Return the (x, y) coordinate for the center point of the cell that contains the specified text.  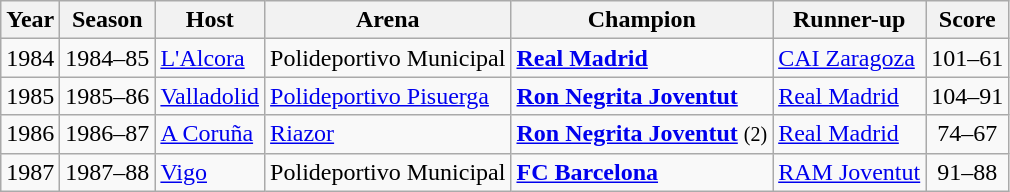
Arena (388, 20)
Host (210, 20)
Runner-up (850, 20)
1987 (30, 172)
Polideportivo Pisuerga (388, 96)
1987–88 (108, 172)
1984–85 (108, 58)
74–67 (968, 134)
Score (968, 20)
1986–87 (108, 134)
FC Barcelona (642, 172)
101–61 (968, 58)
RAM Joventut (850, 172)
Season (108, 20)
L'Alcora (210, 58)
1986 (30, 134)
Ron Negrita Joventut (642, 96)
CAI Zaragoza (850, 58)
Riazor (388, 134)
1984 (30, 58)
1985–86 (108, 96)
Champion (642, 20)
Year (30, 20)
A Coruña (210, 134)
Valladolid (210, 96)
104–91 (968, 96)
91–88 (968, 172)
Ron Negrita Joventut (2) (642, 134)
1985 (30, 96)
Vigo (210, 172)
